Find where the given text appears and provide that cell's center as [x, y] coordinate. 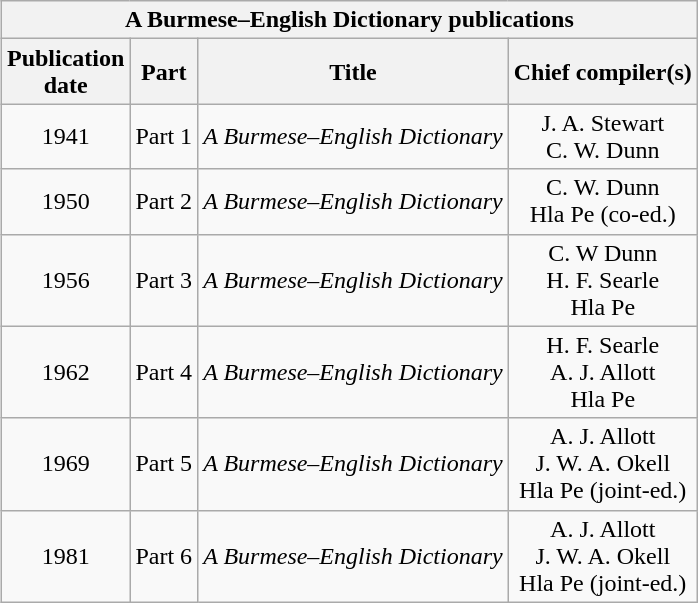
Chief compiler(s) [602, 72]
1969 [65, 464]
A Burmese–English Dictionary publications [349, 20]
Part 6 [164, 556]
1962 [65, 372]
Part 3 [164, 280]
Publicationdate [65, 72]
Part 1 [164, 136]
1981 [65, 556]
1956 [65, 280]
Part 2 [164, 202]
J. A. Stewart C. W. Dunn [602, 136]
C. W DunnH. F. Searle Hla Pe [602, 280]
1950 [65, 202]
Part 5 [164, 464]
H. F. Searle A. J. AllottHla Pe [602, 372]
Part [164, 72]
Part 4 [164, 372]
Title [354, 72]
1941 [65, 136]
C. W. Dunn Hla Pe (co-ed.) [602, 202]
